Pinpoint the cell where the given text exists, returning its (X, Y) midpoint coordinate. 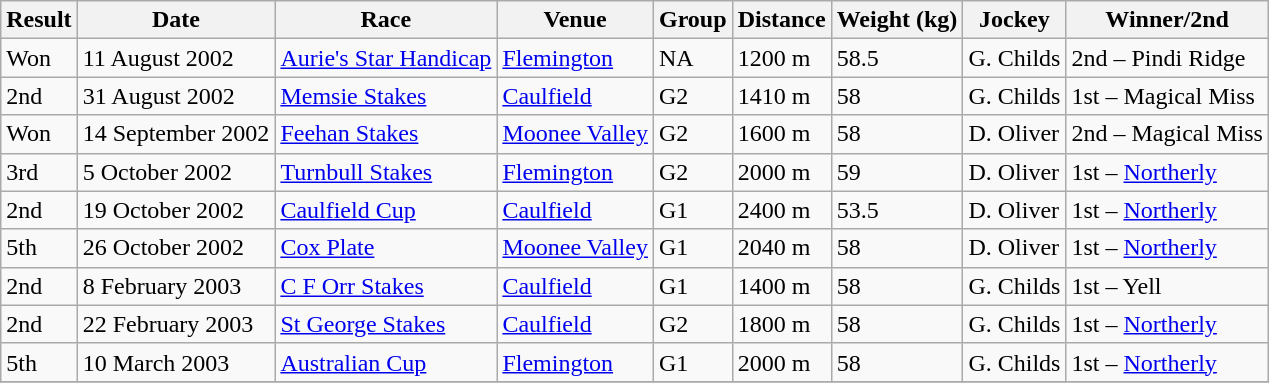
2nd – Pindi Ridge (1167, 58)
St George Stakes (386, 324)
31 August 2002 (176, 96)
53.5 (897, 210)
1400 m (782, 286)
Jockey (1014, 20)
1200 m (782, 58)
Memsie Stakes (386, 96)
Caulfield Cup (386, 210)
Australian Cup (386, 362)
Turnbull Stakes (386, 172)
Venue (576, 20)
8 February 2003 (176, 286)
58.5 (897, 58)
Date (176, 20)
1600 m (782, 134)
11 August 2002 (176, 58)
14 September 2002 (176, 134)
1st – Yell (1167, 286)
C F Orr Stakes (386, 286)
Distance (782, 20)
1st – Magical Miss (1167, 96)
3rd (39, 172)
2400 m (782, 210)
1410 m (782, 96)
26 October 2002 (176, 248)
Feehan Stakes (386, 134)
22 February 2003 (176, 324)
1800 m (782, 324)
NA (692, 58)
Weight (kg) (897, 20)
5 October 2002 (176, 172)
Aurie's Star Handicap (386, 58)
Cox Plate (386, 248)
Winner/2nd (1167, 20)
19 October 2002 (176, 210)
Race (386, 20)
59 (897, 172)
2040 m (782, 248)
Result (39, 20)
2nd – Magical Miss (1167, 134)
10 March 2003 (176, 362)
Group (692, 20)
